For the text-containing cell, return its midpoint in [x, y] coordinate format. 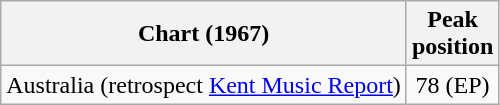
78 (EP) [452, 85]
Chart (1967) [204, 34]
Australia (retrospect Kent Music Report) [204, 85]
Peakposition [452, 34]
